Provide the [x, y] coordinate of the cell's center where the given text is located.  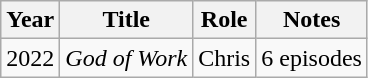
Chris [224, 58]
6 episodes [312, 58]
Title [126, 20]
Year [30, 20]
Notes [312, 20]
2022 [30, 58]
Role [224, 20]
God of Work [126, 58]
